Return the [x, y] coordinate for the center point of the cell that contains the specified text.  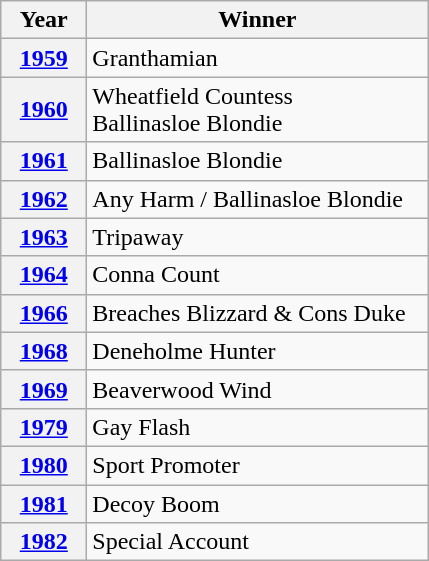
1982 [44, 542]
1969 [44, 389]
Any Harm / Ballinasloe Blondie [258, 199]
Breaches Blizzard & Cons Duke [258, 313]
Tripaway [258, 237]
Sport Promoter [258, 465]
Special Account [258, 542]
Ballinasloe Blondie [258, 161]
1960 [44, 110]
Decoy Boom [258, 503]
Gay Flash [258, 427]
Conna Count [258, 275]
1968 [44, 351]
Deneholme Hunter [258, 351]
Granthamian [258, 58]
1964 [44, 275]
1961 [44, 161]
Winner [258, 20]
1963 [44, 237]
Year [44, 20]
1959 [44, 58]
1980 [44, 465]
1962 [44, 199]
1979 [44, 427]
1981 [44, 503]
1966 [44, 313]
Beaverwood Wind [258, 389]
Wheatfield Countess Ballinasloe Blondie [258, 110]
